Pinpoint the cell where the given text exists, returning its (x, y) midpoint coordinate. 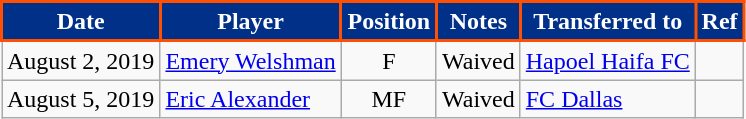
Transferred to (608, 22)
August 5, 2019 (81, 99)
MF (388, 99)
Notes (478, 22)
Player (250, 22)
Ref (720, 22)
Date (81, 22)
Hapoel Haifa FC (608, 60)
Eric Alexander (250, 99)
Position (388, 22)
Emery Welshman (250, 60)
FC Dallas (608, 99)
August 2, 2019 (81, 60)
F (388, 60)
